Find where the given text appears and provide that cell's center as (x, y) coordinate. 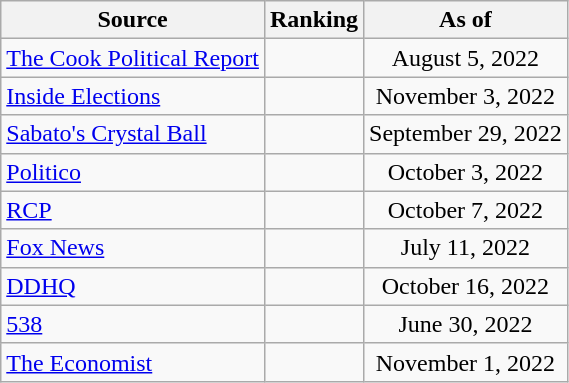
Ranking (314, 20)
September 29, 2022 (466, 134)
Inside Elections (133, 96)
The Cook Political Report (133, 58)
538 (133, 324)
October 16, 2022 (466, 286)
Fox News (133, 248)
The Economist (133, 362)
July 11, 2022 (466, 248)
August 5, 2022 (466, 58)
As of (466, 20)
June 30, 2022 (466, 324)
Sabato's Crystal Ball (133, 134)
October 3, 2022 (466, 172)
DDHQ (133, 286)
Politico (133, 172)
November 3, 2022 (466, 96)
Source (133, 20)
November 1, 2022 (466, 362)
RCP (133, 210)
October 7, 2022 (466, 210)
